Provide the (x, y) coordinate of the cell's center where the given text is located.  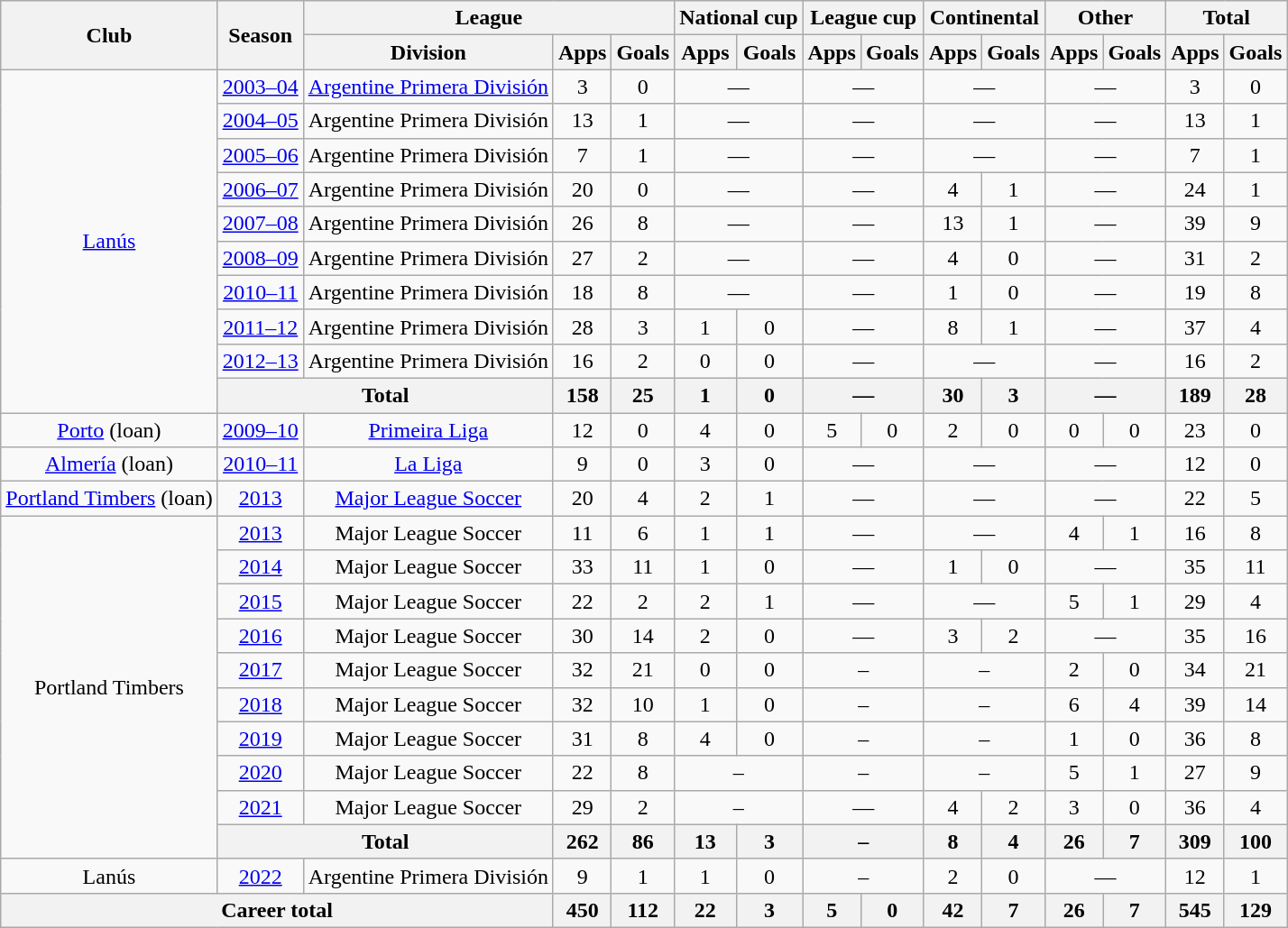
37 (1195, 326)
18 (582, 292)
Portland Timbers (109, 687)
2022 (260, 876)
Club (109, 35)
2007–08 (260, 224)
25 (643, 395)
Other (1105, 18)
Porto (loan) (109, 430)
10 (643, 704)
23 (1195, 430)
Career total (278, 910)
2003–04 (260, 87)
League cup (863, 18)
33 (582, 567)
19 (1195, 292)
Primeira Liga (428, 430)
2004–05 (260, 121)
86 (643, 841)
Portland Timbers (loan) (109, 499)
Almería (loan) (109, 464)
2012–13 (260, 361)
129 (1256, 910)
Season (260, 35)
2014 (260, 567)
2006–07 (260, 189)
309 (1195, 841)
Division (428, 52)
Continental (984, 18)
2016 (260, 636)
450 (582, 910)
2008–09 (260, 258)
National cup (739, 18)
2015 (260, 602)
112 (643, 910)
100 (1256, 841)
2011–12 (260, 326)
34 (1195, 670)
2017 (260, 670)
158 (582, 395)
2020 (260, 773)
2018 (260, 704)
2019 (260, 739)
2005–06 (260, 155)
545 (1195, 910)
2009–10 (260, 430)
262 (582, 841)
League (489, 18)
24 (1195, 189)
2021 (260, 807)
189 (1195, 395)
42 (952, 910)
La Liga (428, 464)
